Detect which cell encompasses the target text, then output its (x, y) center coordinate. 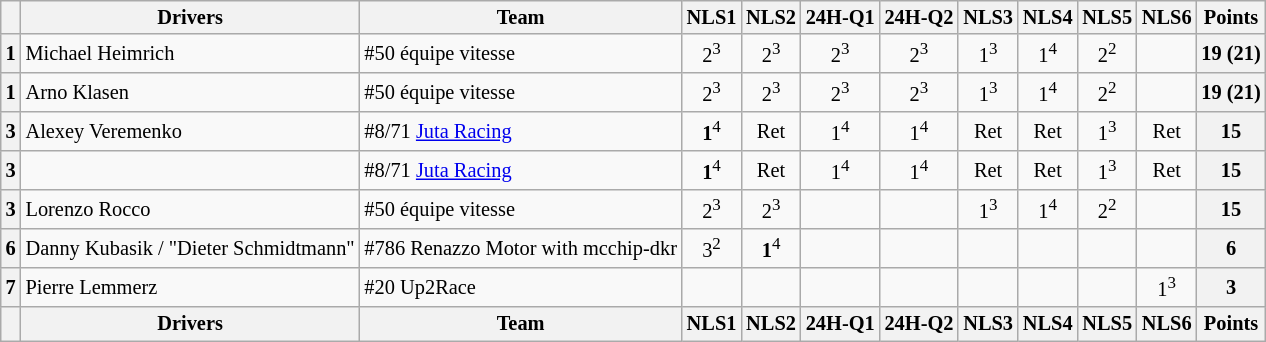
#20 Up2Race (521, 288)
Michael Heimrich (190, 54)
Alexey Veremenko (190, 132)
7 (11, 288)
32 (712, 248)
Pierre Lemmerz (190, 288)
Lorenzo Rocco (190, 210)
Danny Kubasik / "Dieter Schmidtmann" (190, 248)
#786 Renazzo Motor with mcchip-dkr (521, 248)
Arno Klasen (190, 92)
